Scan for the cell matching the given text and deliver its (X, Y) coordinate at center. 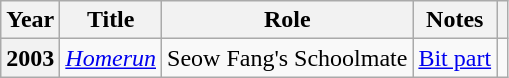
Notes (455, 20)
Bit part (455, 58)
Role (288, 20)
2003 (30, 58)
Homerun (111, 58)
Year (30, 20)
Seow Fang's Schoolmate (288, 58)
Title (111, 20)
